Determine the [X, Y] coordinate at the center of the cell enclosing the given text.  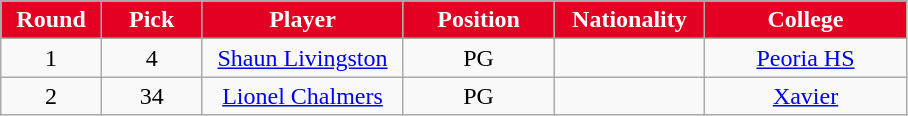
Round [52, 20]
4 [152, 58]
Player [302, 20]
Nationality [630, 20]
Position [478, 20]
1 [52, 58]
Lionel Chalmers [302, 96]
Peoria HS [806, 58]
College [806, 20]
2 [52, 96]
Shaun Livingston [302, 58]
Pick [152, 20]
Xavier [806, 96]
34 [152, 96]
